Pinpoint the cell where the given text exists, returning its [X, Y] midpoint coordinate. 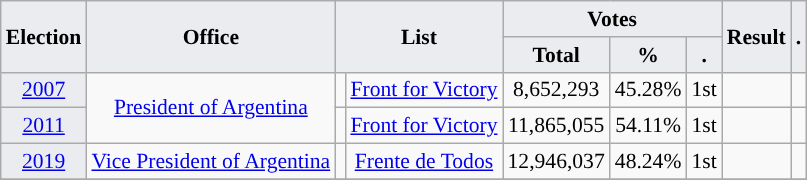
President of Argentina [210, 108]
Result [756, 36]
Total [556, 55]
2019 [44, 162]
48.24% [648, 162]
11,865,055 [556, 126]
% [648, 55]
8,652,293 [556, 90]
2007 [44, 90]
Vice President of Argentina [210, 162]
List [418, 36]
Votes [612, 19]
54.11% [648, 126]
Frente de Todos [424, 162]
Election [44, 36]
Office [210, 36]
45.28% [648, 90]
2011 [44, 126]
12,946,037 [556, 162]
